Determine the [x, y] coordinate at the center of the cell enclosing the given text.  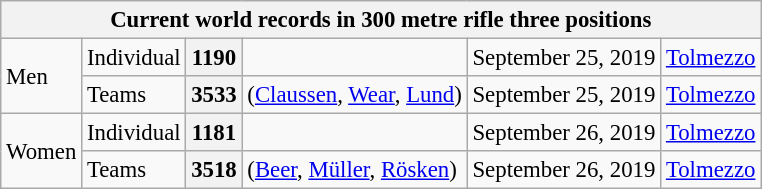
1190 [214, 58]
3518 [214, 170]
Men [42, 76]
Current world records in 300 metre rifle three positions [381, 20]
(Beer, Müller, Rösken) [354, 170]
1181 [214, 133]
3533 [214, 95]
Women [42, 152]
(Claussen, Wear, Lund) [354, 95]
